Detect which cell encompasses the target text, then output its (X, Y) center coordinate. 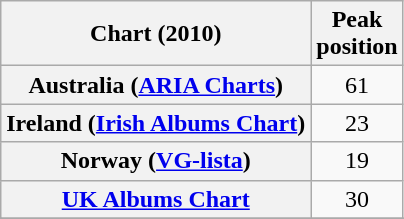
30 (357, 199)
Ireland (Irish Albums Chart) (156, 123)
23 (357, 123)
Chart (2010) (156, 34)
61 (357, 85)
Australia (ARIA Charts) (156, 85)
Norway (VG-lista) (156, 161)
UK Albums Chart (156, 199)
19 (357, 161)
Peakposition (357, 34)
